Find where the given text appears and provide that cell's center as [X, Y] coordinate. 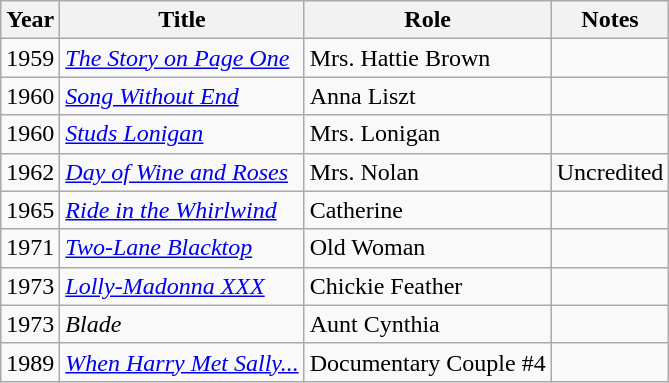
Ride in the Whirlwind [182, 210]
Anna Liszt [428, 96]
Role [428, 20]
Studs Lonigan [182, 134]
1959 [30, 58]
Mrs. Nolan [428, 172]
Two-Lane Blacktop [182, 248]
Chickie Feather [428, 286]
Mrs. Hattie Brown [428, 58]
Catherine [428, 210]
Old Woman [428, 248]
The Story on Page One [182, 58]
Lolly-Madonna XXX [182, 286]
Year [30, 20]
When Harry Met Sally... [182, 362]
Uncredited [610, 172]
Song Without End [182, 96]
1971 [30, 248]
Title [182, 20]
1989 [30, 362]
1965 [30, 210]
1962 [30, 172]
Blade [182, 324]
Aunt Cynthia [428, 324]
Day of Wine and Roses [182, 172]
Mrs. Lonigan [428, 134]
Documentary Couple #4 [428, 362]
Notes [610, 20]
